Output the (x, y) coordinate of the center of the cell containing the given text.  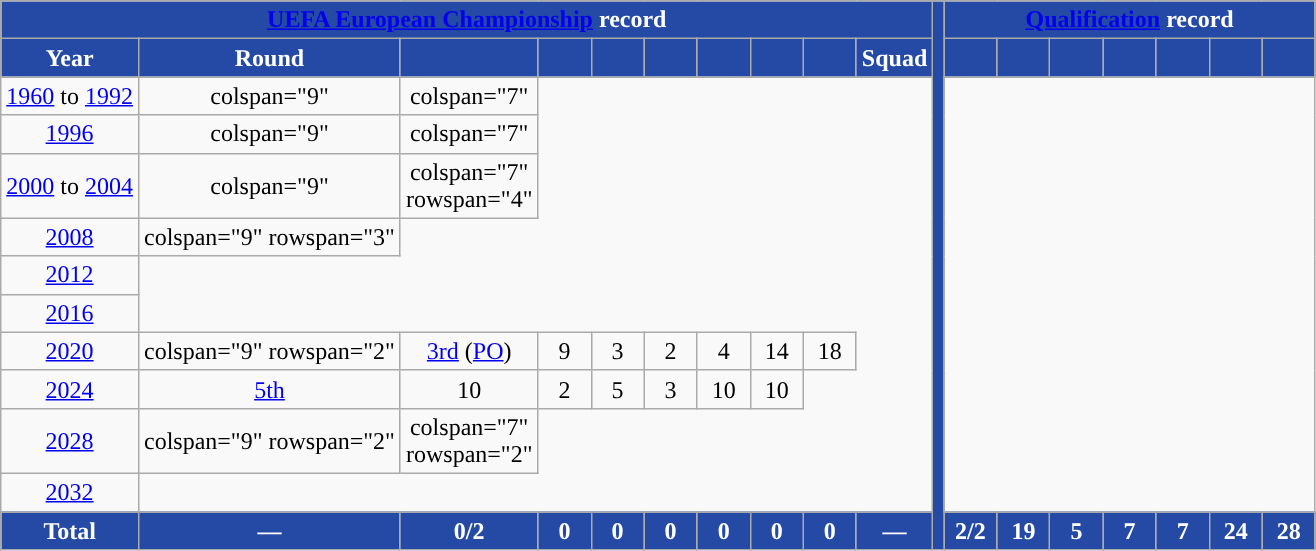
2/2 (970, 531)
Qualification record (1130, 20)
18 (830, 351)
0/2 (469, 531)
Round (269, 58)
14 (776, 351)
3rd (PO) (469, 351)
24 (1236, 531)
Year (70, 58)
2008 (70, 237)
colspan="9" rowspan="3" (269, 237)
2012 (70, 275)
5th (269, 389)
2020 (70, 351)
2024 (70, 389)
2032 (70, 492)
2000 to 2004 (70, 186)
Squad (894, 58)
colspan="7" rowspan="2" (469, 440)
9 (564, 351)
2028 (70, 440)
1996 (70, 134)
19 (1024, 531)
colspan="7" rowspan="4" (469, 186)
2016 (70, 313)
1960 to 1992 (70, 96)
28 (1288, 531)
4 (724, 351)
Total (70, 531)
UEFA European Championship record (467, 20)
